Identify which cell holds the provided text, then report its [X, Y] central coordinate. 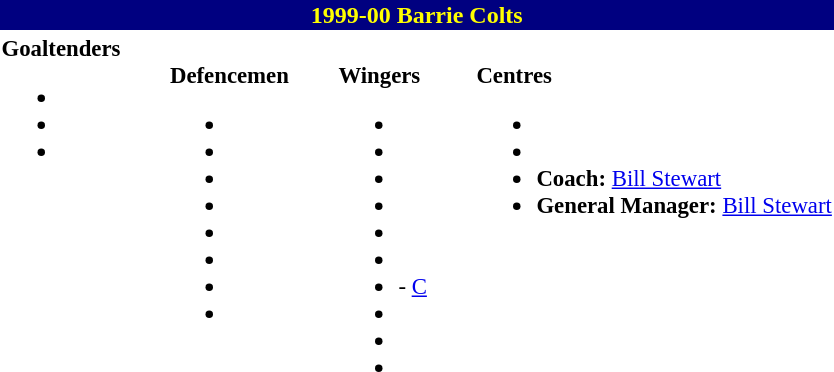
1999-00 Barrie Colts [416, 15]
